Pinpoint the cell where the given text exists, returning its (X, Y) midpoint coordinate. 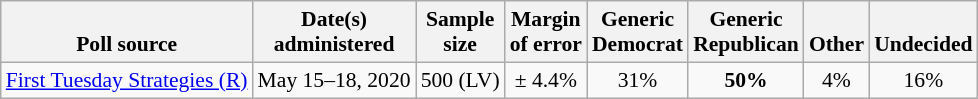
4% (836, 80)
± 4.4% (546, 80)
Poll source (127, 32)
50% (746, 80)
GenericRepublican (746, 32)
Marginof error (546, 32)
Undecided (923, 32)
31% (638, 80)
May 15–18, 2020 (334, 80)
500 (LV) (460, 80)
GenericDemocrat (638, 32)
16% (923, 80)
First Tuesday Strategies (R) (127, 80)
Other (836, 32)
Date(s)administered (334, 32)
Samplesize (460, 32)
